Return (X, Y) of the center of cell containing provided text 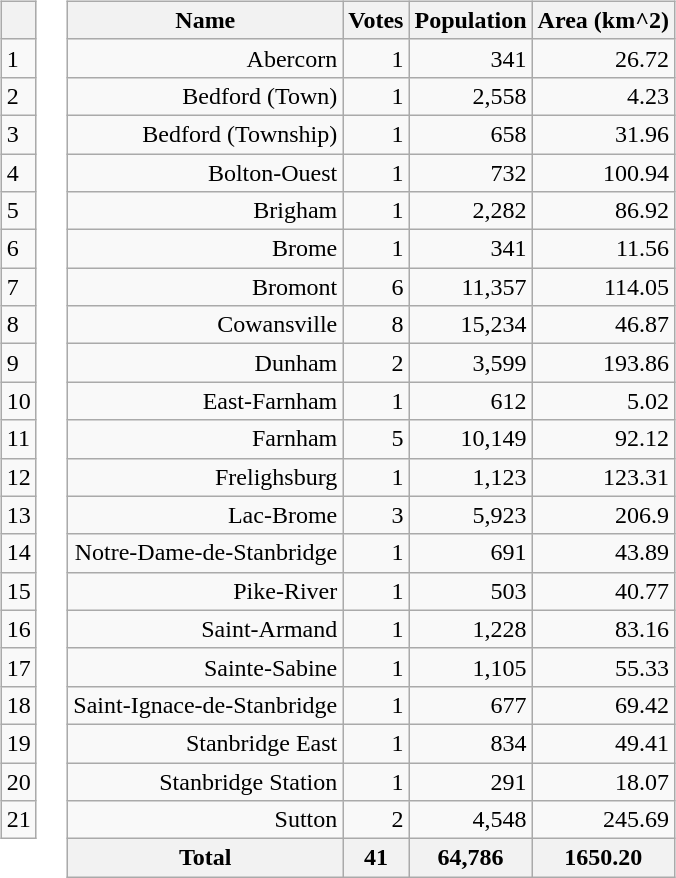
Total (206, 858)
5.02 (604, 401)
1,105 (470, 667)
Stanbridge East (206, 743)
4,548 (470, 820)
86.92 (604, 211)
69.42 (604, 705)
Cowansville (206, 325)
21 (18, 820)
10 (18, 401)
1650.20 (604, 858)
503 (470, 591)
13 (18, 515)
15 (18, 591)
5,923 (470, 515)
Bolton-Ouest (206, 173)
15,234 (470, 325)
Population (470, 20)
Brome (206, 249)
Saint-Ignace-de-Stanbridge (206, 705)
Sutton (206, 820)
26.72 (604, 58)
16 (18, 629)
Bedford (Township) (206, 134)
Brigham (206, 211)
11 (18, 439)
83.16 (604, 629)
Votes (376, 20)
46.87 (604, 325)
East-Farnham (206, 401)
Bedford (Town) (206, 96)
612 (470, 401)
17 (18, 667)
193.86 (604, 363)
Stanbridge Station (206, 781)
245.69 (604, 820)
834 (470, 743)
Area (km^2) (604, 20)
Abercorn (206, 58)
Farnham (206, 439)
55.33 (604, 667)
12 (18, 477)
4 (18, 173)
Dunham (206, 363)
10,149 (470, 439)
92.12 (604, 439)
677 (470, 705)
291 (470, 781)
11,357 (470, 287)
7 (18, 287)
14 (18, 553)
123.31 (604, 477)
2,558 (470, 96)
3,599 (470, 363)
Name (206, 20)
658 (470, 134)
9 (18, 363)
206.9 (604, 515)
40.77 (604, 591)
114.05 (604, 287)
49.41 (604, 743)
Notre-Dame-de-Stanbridge (206, 553)
Saint-Armand (206, 629)
2,282 (470, 211)
691 (470, 553)
11.56 (604, 249)
18 (18, 705)
Lac-Brome (206, 515)
31.96 (604, 134)
Frelighsburg (206, 477)
Bromont (206, 287)
100.94 (604, 173)
19 (18, 743)
Sainte-Sabine (206, 667)
64,786 (470, 858)
1,228 (470, 629)
41 (376, 858)
Pike-River (206, 591)
20 (18, 781)
43.89 (604, 553)
18.07 (604, 781)
732 (470, 173)
1,123 (470, 477)
4.23 (604, 96)
